Extract the [x, y] coordinate from the center of the cell holding the provided text.  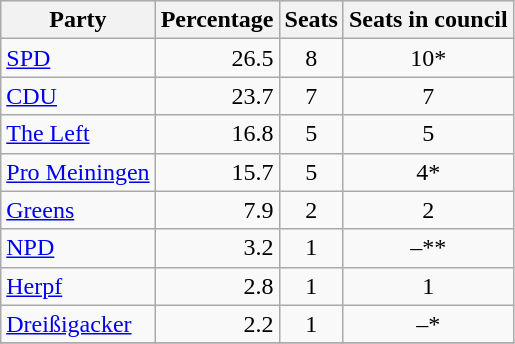
Pro Meiningen [78, 172]
15.7 [217, 172]
23.7 [217, 96]
SPD [78, 58]
CDU [78, 96]
–** [428, 248]
4* [428, 172]
The Left [78, 134]
10* [428, 58]
7.9 [217, 210]
Percentage [217, 20]
Seats [311, 20]
Greens [78, 210]
Dreißigacker [78, 324]
Seats in council [428, 20]
8 [311, 58]
16.8 [217, 134]
2.8 [217, 286]
2.2 [217, 324]
Party [78, 20]
NPD [78, 248]
Herpf [78, 286]
–* [428, 324]
3.2 [217, 248]
26.5 [217, 58]
